From the cell containing the given text, extract its center point as [X, Y] coordinate. 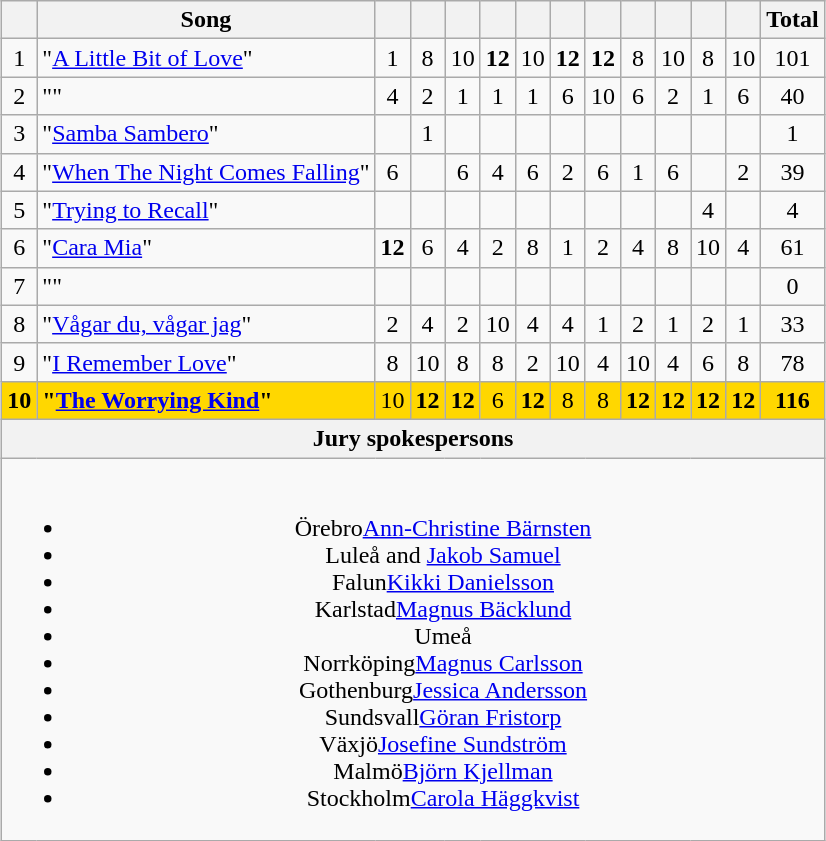
3 [20, 134]
"I Remember Love" [206, 362]
"Cara Mia" [206, 248]
0 [793, 286]
"When The Night Comes Falling" [206, 172]
Total [793, 20]
39 [793, 172]
7 [20, 286]
"Vågar du, vågar jag" [206, 324]
33 [793, 324]
9 [20, 362]
61 [793, 248]
"A Little Bit of Love" [206, 58]
5 [20, 210]
"Samba Sambero" [206, 134]
116 [793, 400]
Song [206, 20]
101 [793, 58]
40 [793, 96]
78 [793, 362]
Jury spokespersons [413, 438]
"The Worrying Kind" [206, 400]
"Trying to Recall" [206, 210]
